Return the [X, Y] coordinate for the center point of the cell that contains the specified text.  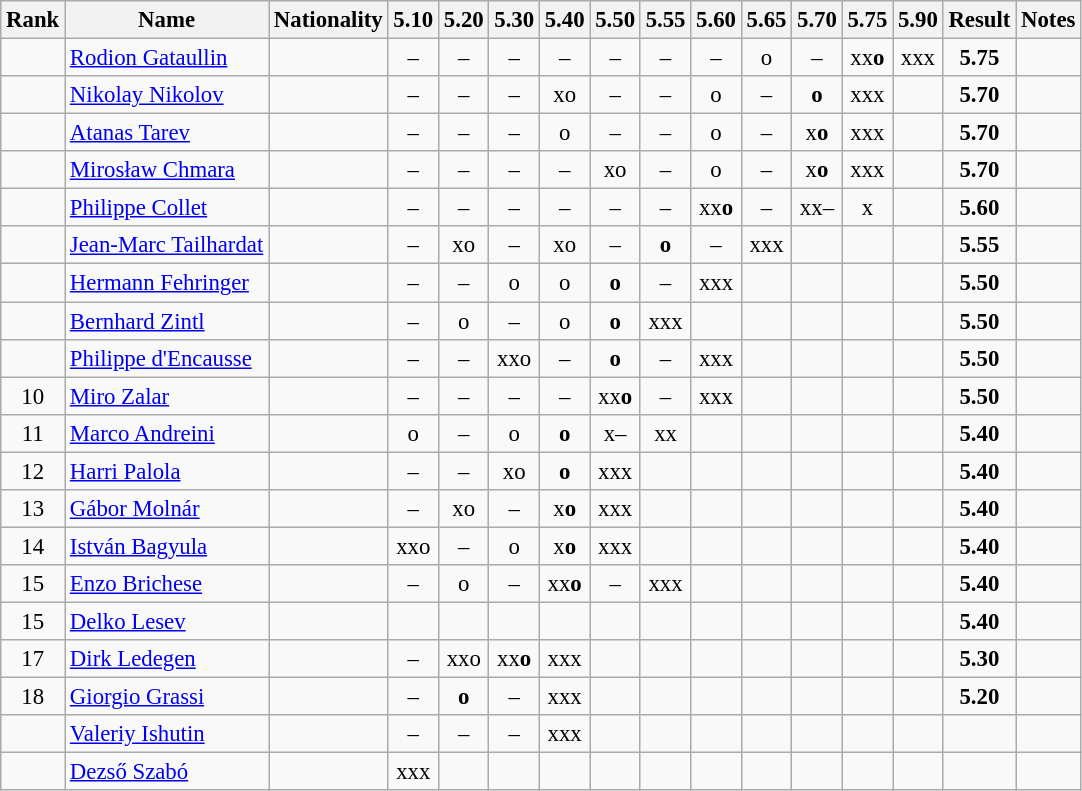
5.10 [413, 20]
Notes [1048, 20]
Result [980, 20]
Gábor Molnár [167, 509]
Hermann Fehringer [167, 283]
Dezső Szabó [167, 772]
Philippe d'Encausse [167, 358]
Mirosław Chmara [167, 170]
Miro Zalar [167, 396]
13 [33, 509]
Rodion Gataullin [167, 58]
Valeriy Ishutin [167, 734]
11 [33, 433]
Nikolay Nikolov [167, 95]
Marco Andreini [167, 433]
18 [33, 697]
10 [33, 396]
5.90 [918, 20]
Harri Palola [167, 471]
12 [33, 471]
Dirk Ledegen [167, 659]
Giorgio Grassi [167, 697]
Delko Lesev [167, 621]
xx– [817, 208]
x [867, 208]
xx [665, 433]
Bernhard Zintl [167, 321]
x– [615, 433]
István Bagyula [167, 546]
Philippe Collet [167, 208]
Jean-Marc Tailhardat [167, 245]
5.65 [766, 20]
Enzo Brichese [167, 584]
Nationality [328, 20]
14 [33, 546]
Rank [33, 20]
Name [167, 20]
Atanas Tarev [167, 133]
17 [33, 659]
